Find where the given text appears and provide that cell's center as [x, y] coordinate. 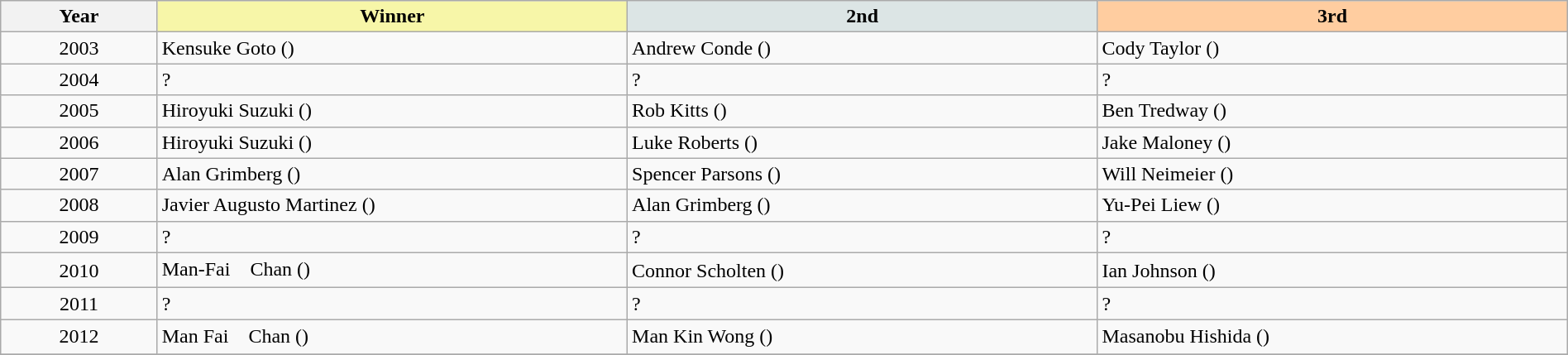
Kensuke Goto () [392, 48]
Connor Scholten () [863, 270]
Spencer Parsons () [863, 174]
Ben Tredway () [1332, 111]
2nd [863, 17]
Javier Augusto Martinez () [392, 205]
Jake Maloney () [1332, 142]
Will Neimeier () [1332, 174]
2009 [79, 237]
Andrew Conde () [863, 48]
2003 [79, 48]
2012 [79, 338]
Yu-Pei Liew () [1332, 205]
Man-Fai Chan () [392, 270]
Ian Johnson () [1332, 270]
Winner [392, 17]
3rd [1332, 17]
Rob Kitts () [863, 111]
Man Fai Chan () [392, 338]
Luke Roberts () [863, 142]
2005 [79, 111]
Cody Taylor () [1332, 48]
2004 [79, 79]
2006 [79, 142]
2011 [79, 304]
2007 [79, 174]
Year [79, 17]
Man Kin Wong () [863, 338]
2010 [79, 270]
Masanobu Hishida () [1332, 338]
2008 [79, 205]
